Capture the cell that displays the provided text and extract its (x, y) central coordinate. 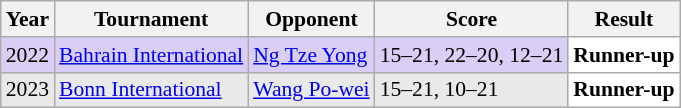
Ng Tze Yong (311, 55)
Result (624, 19)
15–21, 10–21 (472, 90)
15–21, 22–20, 12–21 (472, 55)
Opponent (311, 19)
Bahrain International (151, 55)
Score (472, 19)
Year (28, 19)
Tournament (151, 19)
Bonn International (151, 90)
2023 (28, 90)
Wang Po-wei (311, 90)
2022 (28, 55)
